Extract the [X, Y] coordinate from the center of the cell holding the provided text.  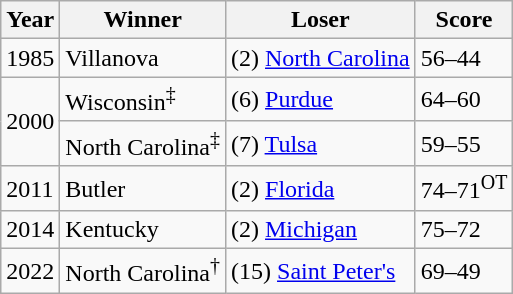
75–72 [464, 230]
Wisconsin‡ [143, 100]
(2) North Carolina [321, 58]
Villanova [143, 58]
(6) Purdue [321, 100]
64–60 [464, 100]
(2) Florida [321, 188]
56–44 [464, 58]
(7) Tulsa [321, 144]
North Carolina‡ [143, 144]
1985 [30, 58]
Butler [143, 188]
North Carolina† [143, 272]
(2) Michigan [321, 230]
Winner [143, 20]
74–71OT [464, 188]
Kentucky [143, 230]
(15) Saint Peter's [321, 272]
2011 [30, 188]
Year [30, 20]
69–49 [464, 272]
2014 [30, 230]
Score [464, 20]
2000 [30, 122]
Loser [321, 20]
59–55 [464, 144]
2022 [30, 272]
